For the text-containing cell, return its midpoint in [X, Y] coordinate format. 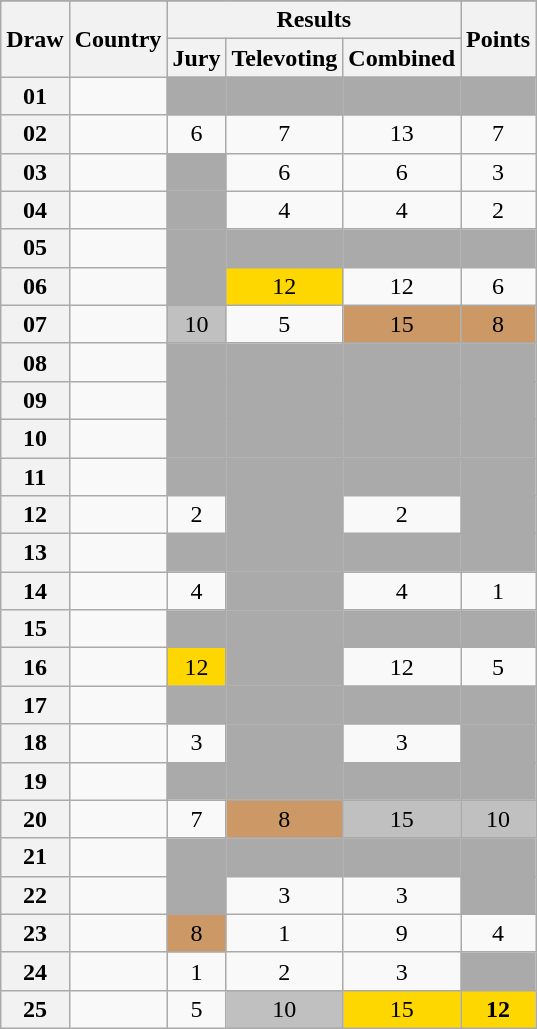
11 [35, 477]
17 [35, 705]
02 [35, 134]
Results [314, 20]
Points [498, 39]
01 [35, 96]
Combined [402, 58]
05 [35, 248]
16 [35, 667]
19 [35, 781]
06 [35, 286]
03 [35, 172]
21 [35, 857]
14 [35, 591]
22 [35, 895]
07 [35, 324]
08 [35, 362]
Draw [35, 39]
18 [35, 743]
Jury [196, 58]
23 [35, 933]
Televoting [284, 58]
09 [35, 400]
25 [35, 1009]
24 [35, 971]
9 [402, 933]
Country [118, 39]
20 [35, 819]
04 [35, 210]
